Capture the cell that displays the provided text and extract its (X, Y) central coordinate. 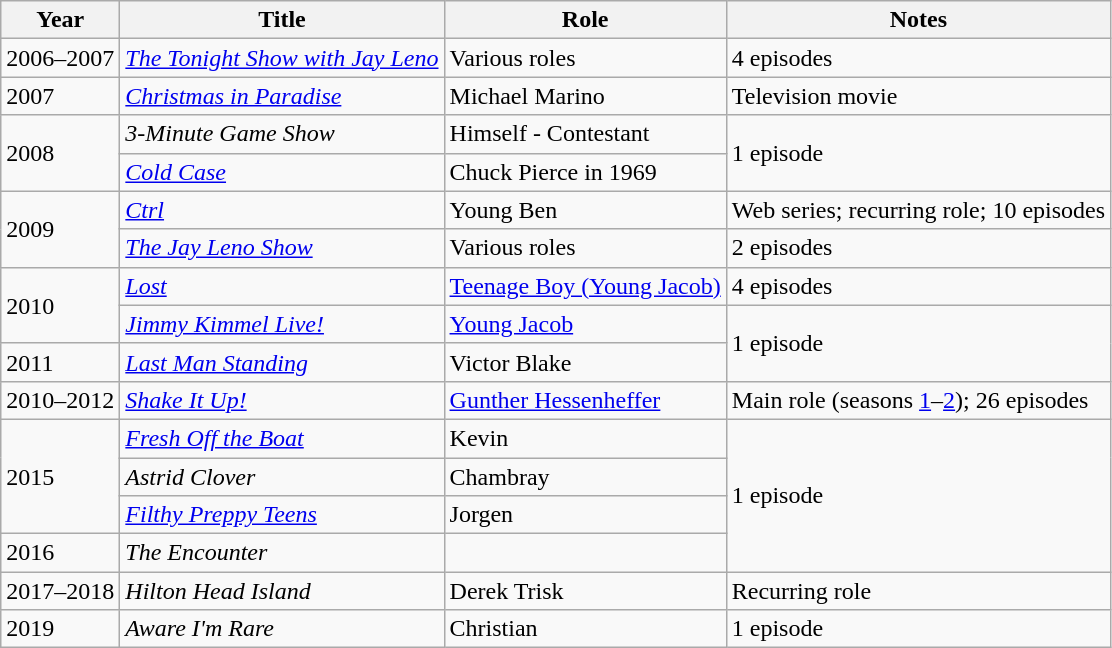
Jorgen (585, 515)
2010 (60, 305)
Teenage Boy (Young Jacob) (585, 286)
2 episodes (918, 248)
Victor Blake (585, 362)
2009 (60, 229)
Web series; recurring role; 10 episodes (918, 210)
Lost (282, 286)
2019 (60, 629)
Himself - Contestant (585, 134)
Role (585, 20)
2011 (60, 362)
Year (60, 20)
Title (282, 20)
3-Minute Game Show (282, 134)
2010–2012 (60, 400)
2015 (60, 476)
Young Jacob (585, 324)
Cold Case (282, 172)
2016 (60, 553)
The Tonight Show with Jay Leno (282, 58)
Shake It Up! (282, 400)
2006–2007 (60, 58)
2008 (60, 153)
Filthy Preppy Teens (282, 515)
The Jay Leno Show (282, 248)
Chuck Pierce in 1969 (585, 172)
Notes (918, 20)
Christian (585, 629)
Television movie (918, 96)
Aware I'm Rare (282, 629)
Main role (seasons 1–2); 26 episodes (918, 400)
2017–2018 (60, 591)
Chambray (585, 477)
Derek Trisk (585, 591)
Hilton Head Island (282, 591)
Last Man Standing (282, 362)
2007 (60, 96)
The Encounter (282, 553)
Fresh Off the Boat (282, 438)
Jimmy Kimmel Live! (282, 324)
Kevin (585, 438)
Recurring role (918, 591)
Christmas in Paradise (282, 96)
Michael Marino (585, 96)
Young Ben (585, 210)
Astrid Clover (282, 477)
Ctrl (282, 210)
Gunther Hessenheffer (585, 400)
